Search for the cell housing the specified text and yield its (x, y) center coordinate. 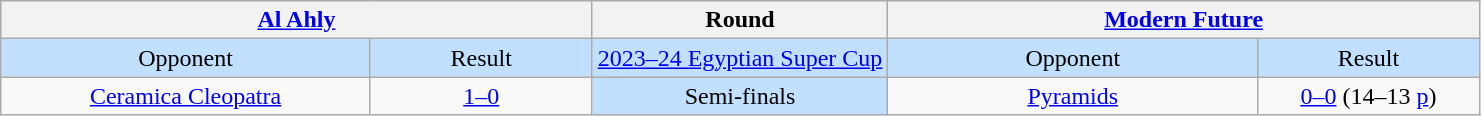
Semi-finals (740, 96)
Ceramica Cleopatra (186, 96)
2023–24 Egyptian Super Cup (740, 58)
0–0 (14–13 p) (1369, 96)
Al Ahly (296, 20)
Round (740, 20)
Modern Future (1184, 20)
1–0 (481, 96)
Pyramids (1073, 96)
